For the text-containing cell, return its midpoint in [X, Y] coordinate format. 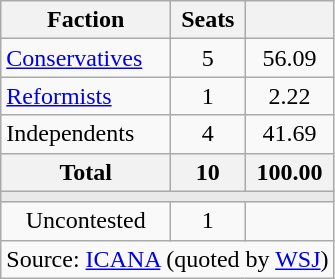
100.00 [290, 172]
56.09 [290, 58]
Faction [86, 20]
Reformists [86, 96]
Uncontested [86, 221]
Total [86, 172]
2.22 [290, 96]
10 [208, 172]
41.69 [290, 134]
4 [208, 134]
Source: ICANA (quoted by WSJ) [168, 259]
Independents [86, 134]
Seats [208, 20]
5 [208, 58]
Conservatives [86, 58]
